For the text-containing cell, return its midpoint in [x, y] coordinate format. 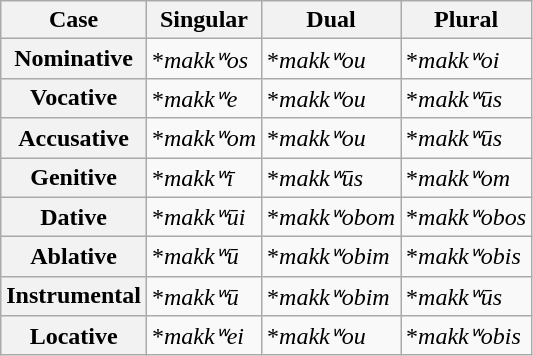
Accusative [74, 138]
Case [74, 20]
Dative [74, 217]
*makkʷe [204, 98]
Vocative [74, 98]
Ablative [74, 257]
Plural [466, 20]
Instrumental [74, 296]
Genitive [74, 178]
Dual [332, 20]
*makkʷūi [204, 217]
Locative [74, 336]
*makkʷobom [332, 217]
Nominative [74, 59]
*makkʷī [204, 178]
*makkʷei [204, 336]
*makkʷoi [466, 59]
Singular [204, 20]
*makkʷos [204, 59]
*makkʷobos [466, 217]
